Extract the (X, Y) coordinate from the center of the cell holding the provided text.  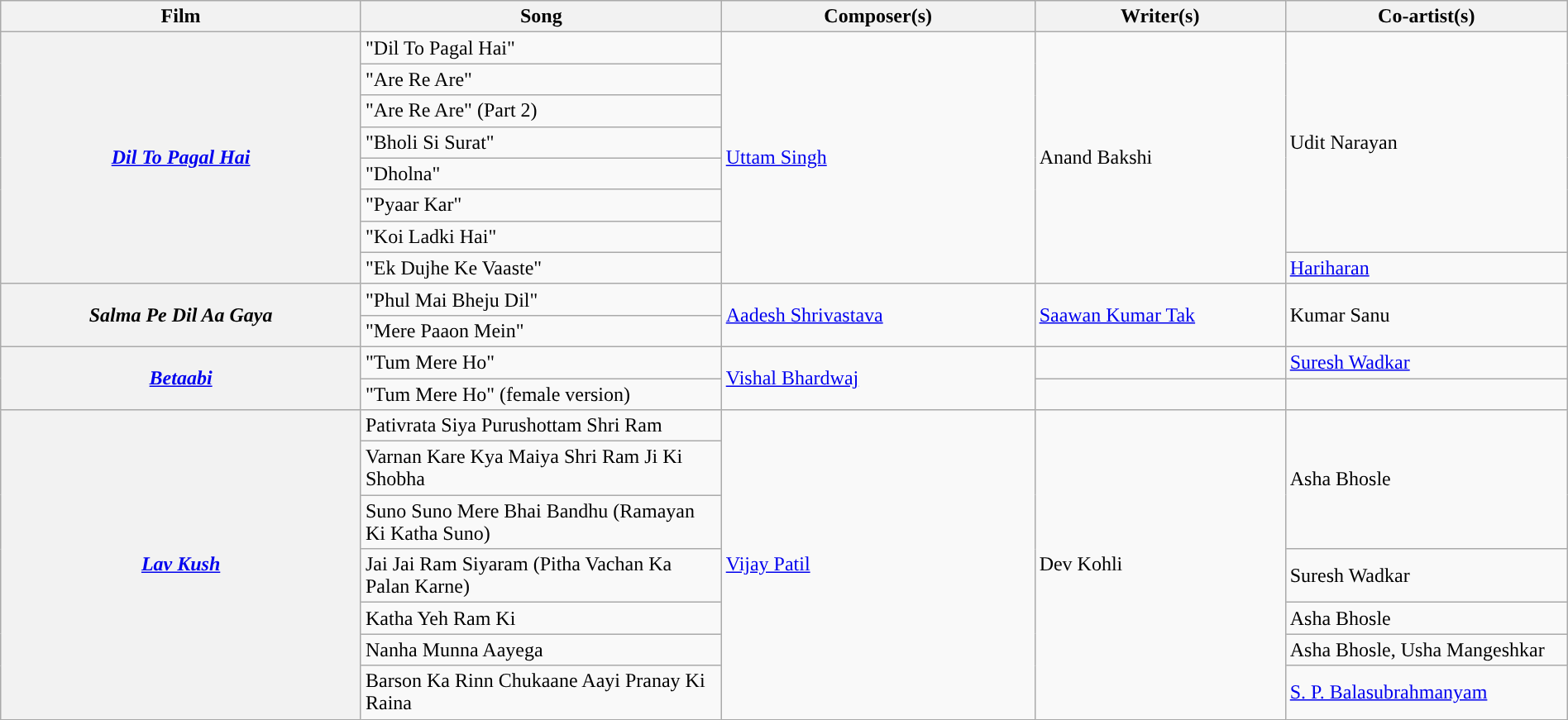
Varnan Kare Kya Maiya Shri Ram Ji Ki Shobha (541, 468)
Song (541, 17)
Saawan Kumar Tak (1159, 315)
Composer(s) (878, 17)
Uttam Singh (878, 158)
Film (181, 17)
Betaabi (181, 378)
Dil To Pagal Hai (181, 158)
Hariharan (1426, 268)
"Koi Ladki Hai" (541, 236)
"Dil To Pagal Hai" (541, 48)
"Tum Mere Ho" (female version) (541, 394)
"Bholi Si Surat" (541, 142)
Kumar Sanu (1426, 315)
Lav Kush (181, 565)
Nanha Munna Aayega (541, 650)
"Tum Mere Ho" (541, 362)
Katha Yeh Ram Ki (541, 618)
Aadesh Shrivastava (878, 315)
Vishal Bhardwaj (878, 378)
Salma Pe Dil Aa Gaya (181, 315)
Pativrata Siya Purushottam Shri Ram (541, 426)
Anand Bakshi (1159, 158)
Writer(s) (1159, 17)
Vijay Patil (878, 565)
Dev Kohli (1159, 565)
"Pyaar Kar" (541, 205)
"Dholna" (541, 174)
"Ek Dujhe Ke Vaaste" (541, 268)
"Phul Mai Bheju Dil" (541, 299)
Asha Bhosle, Usha Mangeshkar (1426, 650)
"Are Re Are" (541, 79)
"Are Re Are" (Part 2) (541, 111)
"Mere Paaon Mein" (541, 331)
Co-artist(s) (1426, 17)
S. P. Balasubrahmanyam (1426, 693)
Suno Suno Mere Bhai Bandhu (Ramayan Ki Katha Suno) (541, 522)
Udit Narayan (1426, 142)
Jai Jai Ram Siyaram (Pitha Vachan Ka Palan Karne) (541, 575)
Barson Ka Rinn Chukaane Aayi Pranay Ki Raina (541, 693)
